Identify which cell holds the provided text, then report its [X, Y] central coordinate. 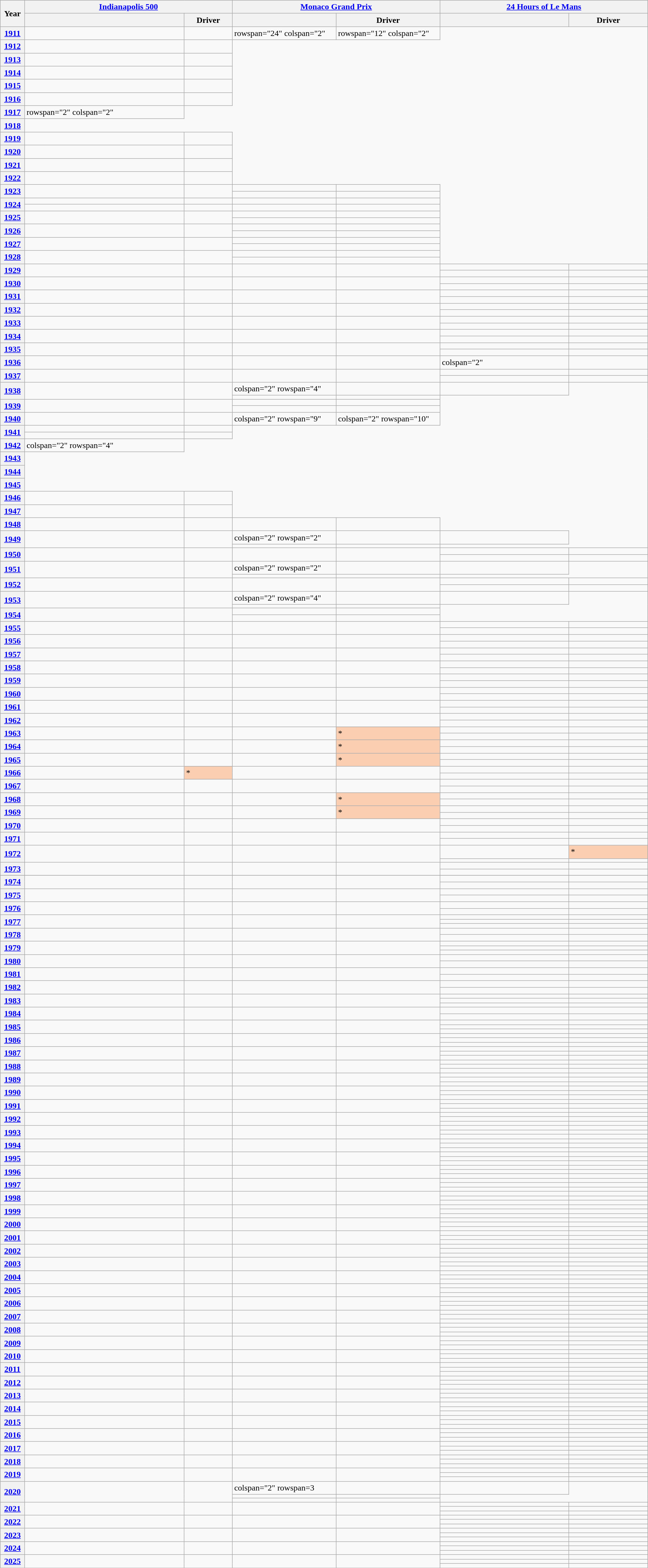
1949 [12, 539]
2025 [12, 1561]
1919 [12, 138]
1947 [12, 511]
2013 [12, 1396]
Indianapolis 500 [128, 7]
rowspan="2" colspan="2" [105, 112]
2004 [12, 1277]
1973 [12, 869]
2016 [12, 1435]
1960 [12, 694]
colspan="2" rowspan="10" [388, 419]
1924 [12, 204]
2021 [12, 1508]
2010 [12, 1356]
1997 [12, 1185]
Monaco Grand Prix [336, 7]
1944 [12, 472]
1933 [12, 323]
2017 [12, 1448]
1938 [12, 391]
colspan="2" rowspan=3 [284, 1488]
1984 [12, 1014]
1952 [12, 585]
1971 [12, 839]
1988 [12, 1066]
1930 [12, 283]
1940 [12, 419]
1929 [12, 270]
1966 [12, 773]
rowspan="12" colspan="2" [388, 33]
1977 [12, 921]
1918 [12, 125]
1959 [12, 681]
2003 [12, 1264]
1967 [12, 786]
2006 [12, 1303]
1915 [12, 86]
2000 [12, 1224]
1917 [12, 112]
1935 [12, 349]
1948 [12, 524]
2020 [12, 1492]
1969 [12, 812]
1975 [12, 895]
1931 [12, 297]
1953 [12, 600]
rowspan="24" colspan="2" [284, 33]
1965 [12, 759]
1983 [12, 1001]
2012 [12, 1382]
1950 [12, 554]
1927 [12, 244]
2018 [12, 1461]
colspan="2" rowspan="9" [284, 419]
2024 [12, 1548]
1920 [12, 152]
1941 [12, 432]
2001 [12, 1238]
1921 [12, 165]
1989 [12, 1079]
1957 [12, 654]
1976 [12, 908]
1945 [12, 485]
1955 [12, 628]
1961 [12, 707]
2009 [12, 1343]
1928 [12, 257]
1970 [12, 826]
2002 [12, 1251]
1943 [12, 458]
1993 [12, 1132]
1946 [12, 498]
1956 [12, 641]
1985 [12, 1027]
1980 [12, 961]
1986 [12, 1040]
2023 [12, 1535]
1963 [12, 733]
2005 [12, 1290]
2007 [12, 1316]
1999 [12, 1211]
1995 [12, 1158]
1981 [12, 974]
1998 [12, 1198]
1994 [12, 1145]
1974 [12, 882]
1914 [12, 73]
1990 [12, 1093]
1922 [12, 178]
1925 [12, 218]
1932 [12, 310]
2019 [12, 1475]
1979 [12, 948]
1942 [12, 445]
1923 [12, 191]
1951 [12, 569]
2015 [12, 1422]
1964 [12, 746]
Year [12, 13]
colspan="2" [505, 362]
1937 [12, 375]
1987 [12, 1053]
1954 [12, 615]
1991 [12, 1106]
1912 [12, 46]
1968 [12, 799]
2014 [12, 1409]
1982 [12, 987]
1934 [12, 336]
1936 [12, 362]
1992 [12, 1119]
1911 [12, 33]
1916 [12, 99]
1978 [12, 935]
1962 [12, 720]
2008 [12, 1330]
24 Hours of Le Mans [544, 7]
1913 [12, 60]
1939 [12, 406]
1926 [12, 231]
2011 [12, 1369]
1972 [12, 854]
2022 [12, 1522]
1996 [12, 1172]
1958 [12, 667]
